Extract the [x, y] coordinate from the center of the cell holding the provided text.  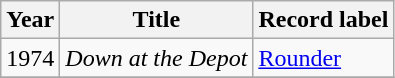
Title [156, 20]
Record label [324, 20]
Down at the Depot [156, 58]
Year [30, 20]
Rounder [324, 58]
1974 [30, 58]
